Determine the (X, Y) coordinate at the center of the cell enclosing the given text.  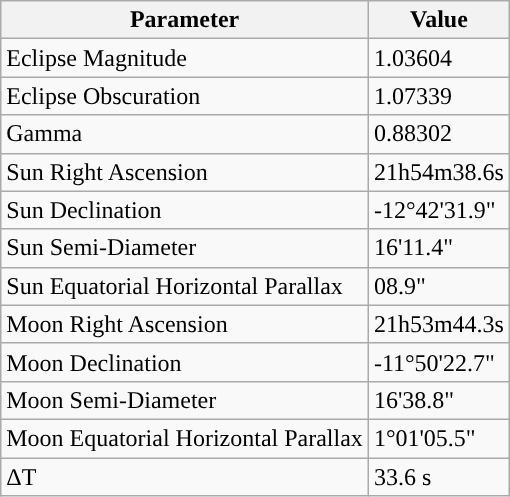
16'38.8" (438, 400)
ΔT (185, 477)
21h53m44.3s (438, 324)
Parameter (185, 20)
08.9" (438, 286)
Moon Declination (185, 362)
Gamma (185, 134)
Sun Right Ascension (185, 172)
-11°50'22.7" (438, 362)
Value (438, 20)
Eclipse Obscuration (185, 96)
16'11.4" (438, 248)
Eclipse Magnitude (185, 58)
1°01'05.5" (438, 438)
-12°42'31.9" (438, 210)
Sun Equatorial Horizontal Parallax (185, 286)
1.07339 (438, 96)
33.6 s (438, 477)
Moon Right Ascension (185, 324)
Moon Semi-Diameter (185, 400)
0.88302 (438, 134)
Moon Equatorial Horizontal Parallax (185, 438)
Sun Semi-Diameter (185, 248)
1.03604 (438, 58)
Sun Declination (185, 210)
21h54m38.6s (438, 172)
